For the text-containing cell, return its midpoint in [X, Y] coordinate format. 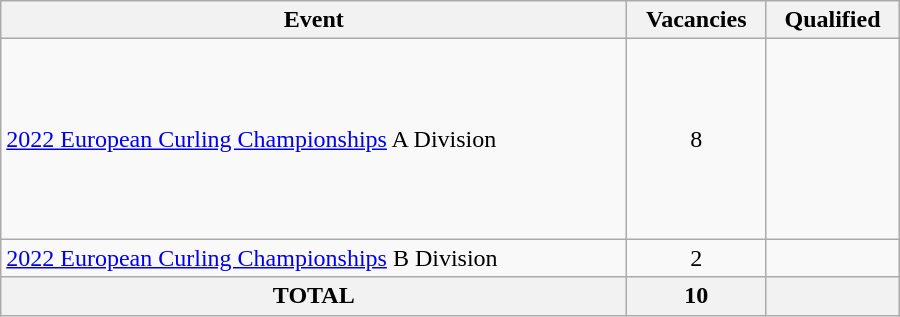
10 [696, 296]
Qualified [832, 20]
2 [696, 258]
2022 European Curling Championships A Division [314, 139]
Vacancies [696, 20]
TOTAL [314, 296]
8 [696, 139]
Event [314, 20]
2022 European Curling Championships B Division [314, 258]
